From the cell containing the given text, extract its center point as (X, Y) coordinate. 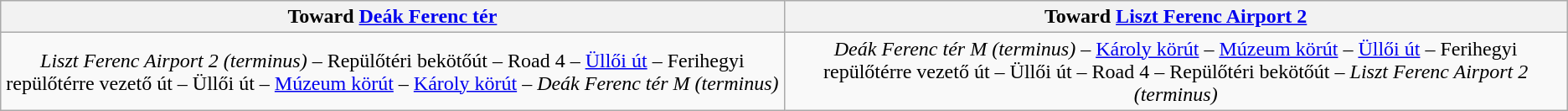
Toward Liszt Ferenc Airport 2 (1176, 17)
Toward Deák Ferenc tér (392, 17)
